Search for the cell housing the specified text and yield its (X, Y) center coordinate. 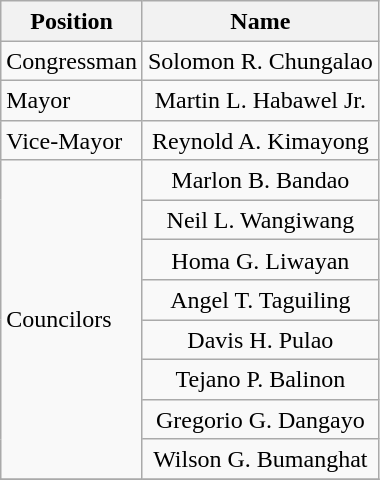
Position (72, 21)
Solomon R. Chungalao (260, 61)
Wilson G. Bumanghat (260, 459)
Angel T. Taguiling (260, 300)
Gregorio G. Dangayo (260, 419)
Neil L. Wangiwang (260, 220)
Homa G. Liwayan (260, 260)
Martin L. Habawel Jr. (260, 100)
Congressman (72, 61)
Mayor (72, 100)
Reynold A. Kimayong (260, 140)
Councilors (72, 320)
Vice-Mayor (72, 140)
Tejano P. Balinon (260, 379)
Marlon B. Bandao (260, 180)
Davis H. Pulao (260, 340)
Name (260, 21)
